Identify which cell holds the provided text, then report its (x, y) central coordinate. 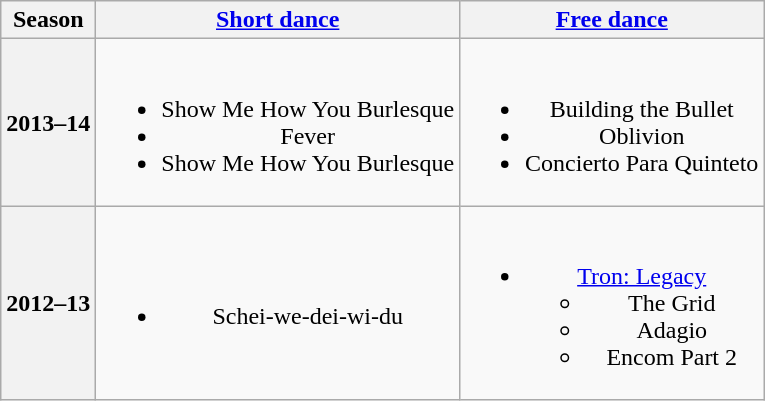
2013–14 (48, 122)
2012–13 (48, 303)
Show Me How You Burlesque Fever Show Me How You Burlesque (278, 122)
Schei-we-dei-wi-du (278, 303)
Building the Bullet Oblivion Concierto Para Quinteto (612, 122)
Short dance (278, 20)
Season (48, 20)
Free dance (612, 20)
Tron: Legacy The GridAdagioEncom Part 2 (612, 303)
